Output the (x, y) coordinate of the center of the cell containing the given text.  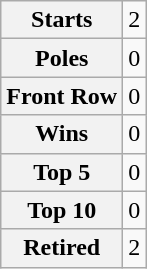
Top 10 (62, 210)
Retired (62, 248)
Top 5 (62, 172)
Front Row (62, 96)
Starts (62, 20)
Poles (62, 58)
Wins (62, 134)
